For the text-containing cell, return its midpoint in [X, Y] coordinate format. 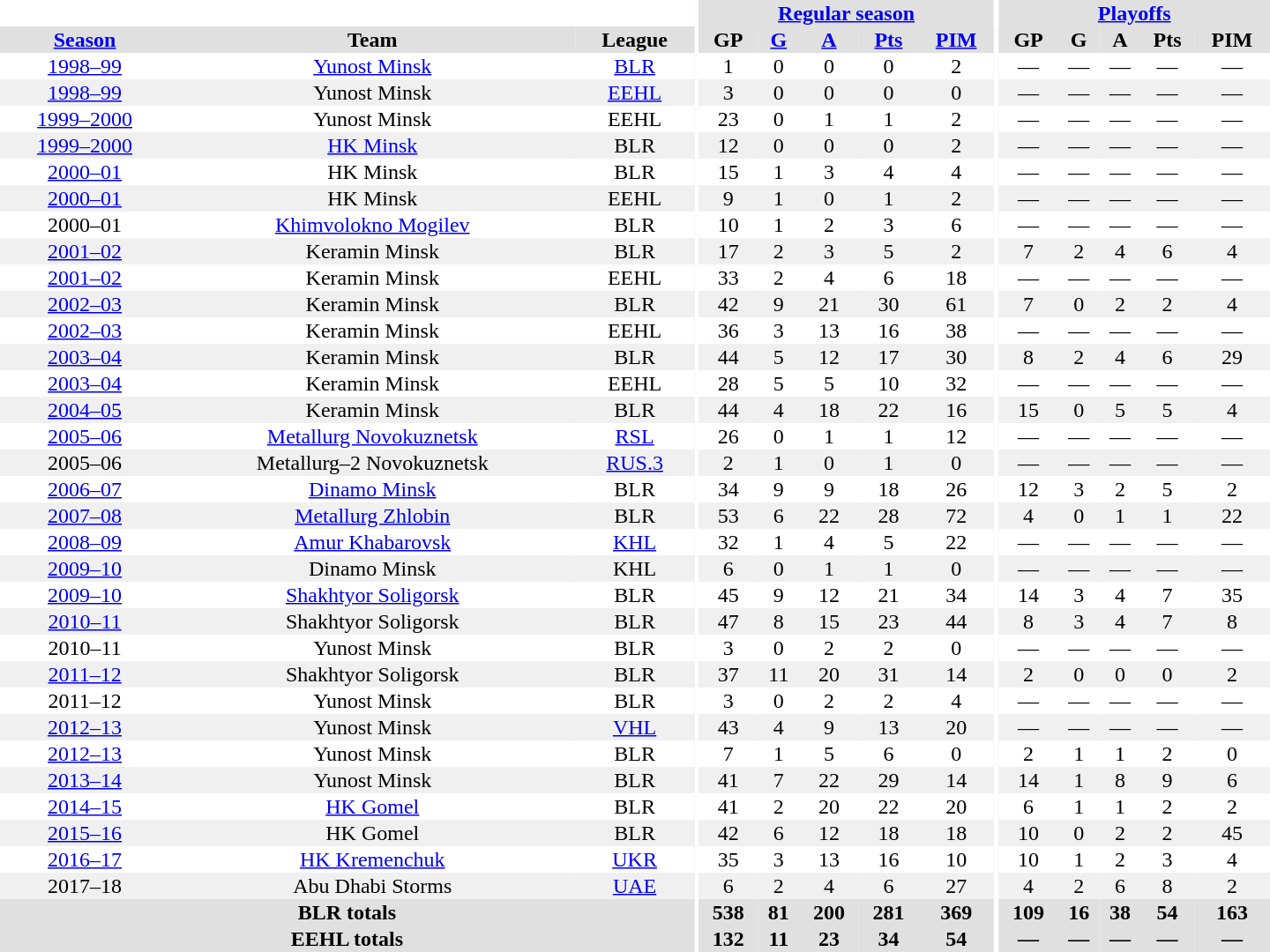
UKR [634, 859]
Amur Khabarovsk [372, 542]
47 [728, 621]
27 [956, 886]
Season [85, 40]
2015–16 [85, 833]
RSL [634, 436]
81 [778, 912]
53 [728, 516]
Metallurg Novokuznetsk [372, 436]
Metallurg Zhlobin [372, 516]
132 [728, 939]
EEHL totals [347, 939]
2013–14 [85, 780]
2007–08 [85, 516]
RUS.3 [634, 463]
2017–18 [85, 886]
UAE [634, 886]
163 [1232, 912]
Regular season [847, 13]
369 [956, 912]
Abu Dhabi Storms [372, 886]
Khimvolokno Mogilev [372, 225]
538 [728, 912]
Playoffs [1134, 13]
Team [372, 40]
2004–05 [85, 410]
61 [956, 304]
43 [728, 727]
31 [889, 674]
2006–07 [85, 489]
VHL [634, 727]
2008–09 [85, 542]
200 [829, 912]
Metallurg–2 Novokuznetsk [372, 463]
BLR totals [347, 912]
109 [1028, 912]
33 [728, 278]
League [634, 40]
36 [728, 331]
281 [889, 912]
2016–17 [85, 859]
HK Kremenchuk [372, 859]
72 [956, 516]
37 [728, 674]
2014–15 [85, 807]
